From the cell containing the given text, extract its center point as [x, y] coordinate. 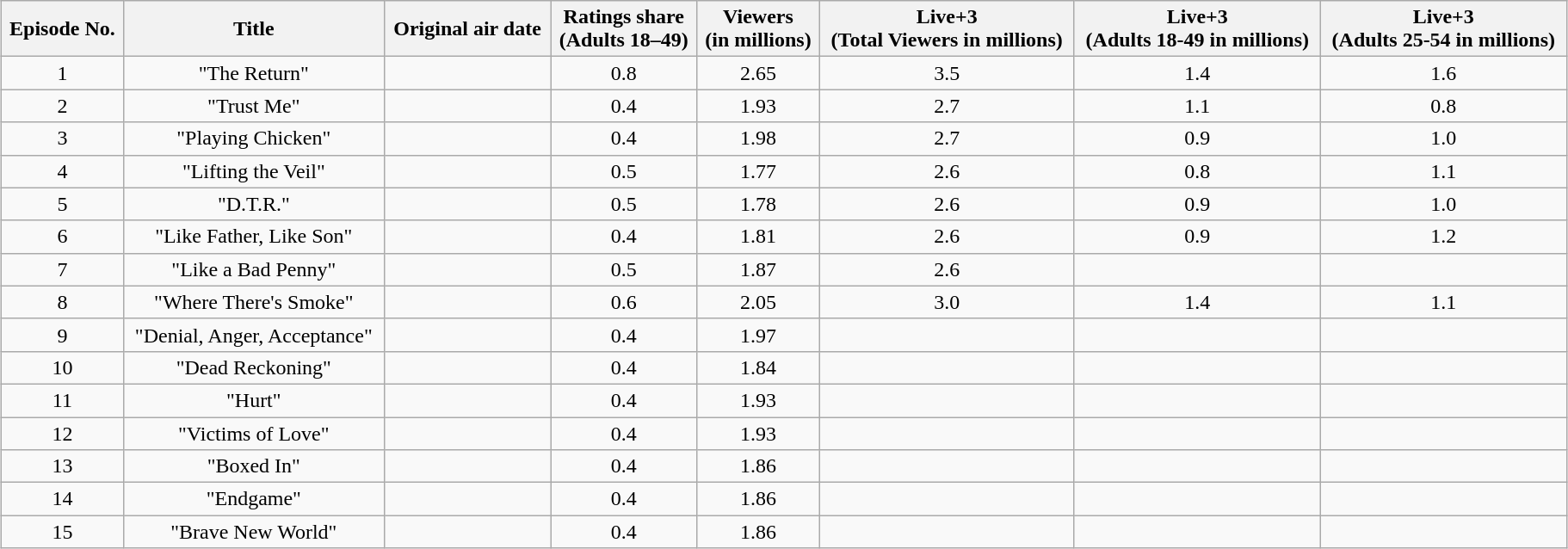
2.05 [758, 302]
1.77 [758, 171]
"Like a Bad Penny" [253, 269]
Title [253, 29]
1.97 [758, 335]
7 [62, 269]
6 [62, 237]
10 [62, 367]
14 [62, 499]
"Denial, Anger, Acceptance" [253, 335]
"Trust Me" [253, 106]
"Where There's Smoke" [253, 302]
1.84 [758, 367]
"Hurt" [253, 400]
11 [62, 400]
4 [62, 171]
"Playing Chicken" [253, 139]
"The Return" [253, 73]
15 [62, 532]
"Lifting the Veil" [253, 171]
Live+3 (Total Viewers in millions) [947, 29]
1.2 [1443, 237]
Original air date [466, 29]
13 [62, 466]
2 [62, 106]
0.6 [624, 302]
"Like Father, Like Son" [253, 237]
9 [62, 335]
Ratings share(Adults 18–49) [624, 29]
3.5 [947, 73]
1 [62, 73]
1.98 [758, 139]
Viewers(in millions) [758, 29]
Episode No. [62, 29]
8 [62, 302]
"Endgame" [253, 499]
"D.T.R." [253, 204]
1.87 [758, 269]
1.6 [1443, 73]
3 [62, 139]
"Boxed In" [253, 466]
Live+3 (Adults 18-49 in millions) [1197, 29]
"Brave New World" [253, 532]
"Victims of Love" [253, 433]
2.65 [758, 73]
5 [62, 204]
"Dead Reckoning" [253, 367]
3.0 [947, 302]
Live+3 (Adults 25-54 in millions) [1443, 29]
1.78 [758, 204]
12 [62, 433]
1.81 [758, 237]
